Search for the cell housing the specified text and yield its [x, y] center coordinate. 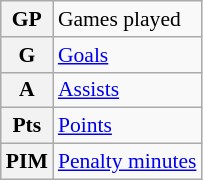
Games played [128, 19]
G [27, 55]
Goals [128, 55]
Assists [128, 90]
PIM [27, 162]
Points [128, 126]
A [27, 90]
Pts [27, 126]
GP [27, 19]
Penalty minutes [128, 162]
